Pinpoint the cell where the given text exists, returning its (x, y) midpoint coordinate. 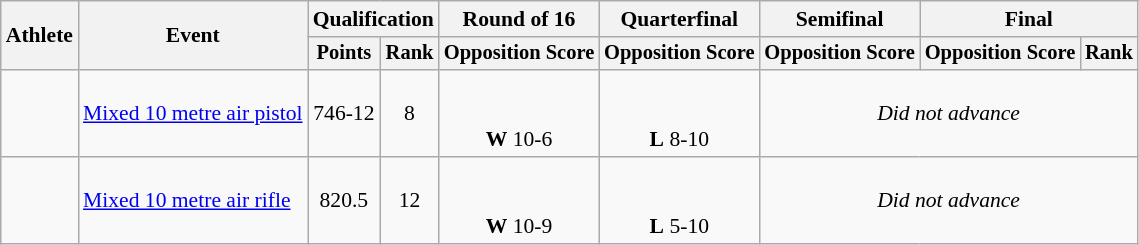
746-12 (344, 114)
L 8-10 (679, 114)
Round of 16 (519, 19)
Athlete (40, 36)
Mixed 10 metre air rifle (193, 200)
Final (1029, 19)
Semifinal (839, 19)
820.5 (344, 200)
Qualification (374, 19)
L 5-10 (679, 200)
Quarterfinal (679, 19)
W 10-6 (519, 114)
8 (410, 114)
Points (344, 54)
W 10-9 (519, 200)
Mixed 10 metre air pistol (193, 114)
Event (193, 36)
12 (410, 200)
